From the cell containing the given text, extract its center point as (x, y) coordinate. 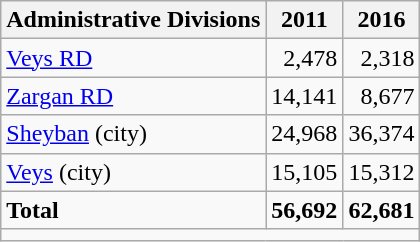
Administrative Divisions (134, 20)
Total (134, 210)
2,478 (304, 58)
56,692 (304, 210)
Veys RD (134, 58)
15,312 (382, 172)
36,374 (382, 134)
8,677 (382, 96)
Sheyban (city) (134, 134)
14,141 (304, 96)
62,681 (382, 210)
2,318 (382, 58)
Zargan RD (134, 96)
Veys (city) (134, 172)
2016 (382, 20)
24,968 (304, 134)
15,105 (304, 172)
2011 (304, 20)
